Extract the (x, y) coordinate from the center of the cell holding the provided text.  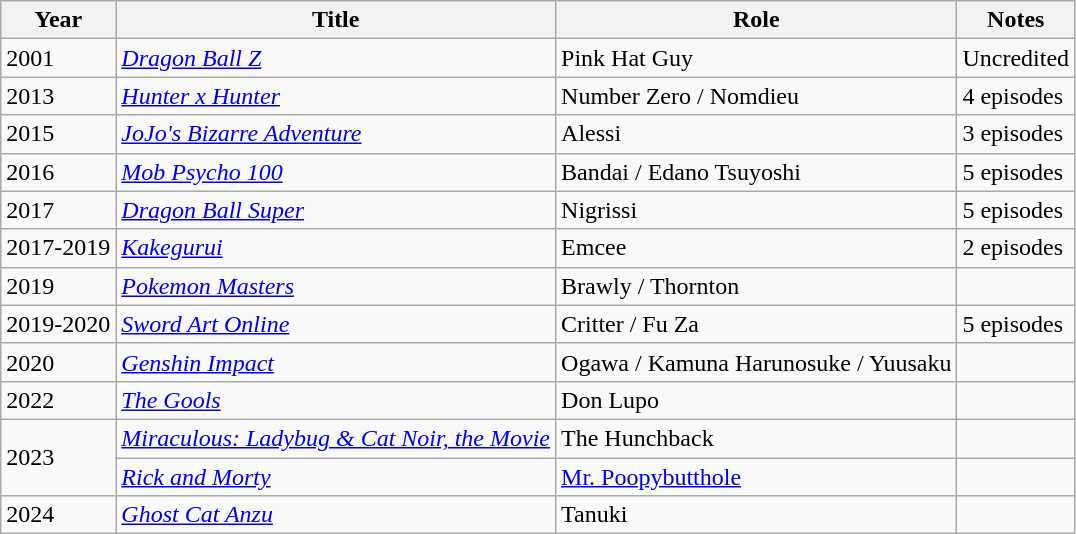
2015 (58, 134)
Critter / Fu Za (756, 324)
2 episodes (1016, 248)
2017 (58, 210)
Mob Psycho 100 (336, 172)
Dragon Ball Super (336, 210)
2019-2020 (58, 324)
Title (336, 20)
2016 (58, 172)
Notes (1016, 20)
Bandai / Edano Tsuyoshi (756, 172)
Miraculous: Ladybug & Cat Noir, the Movie (336, 438)
2019 (58, 286)
2024 (58, 515)
Rick and Morty (336, 477)
4 episodes (1016, 96)
2001 (58, 58)
Number Zero / Nomdieu (756, 96)
3 episodes (1016, 134)
Nigrissi (756, 210)
JoJo's Bizarre Adventure (336, 134)
Pink Hat Guy (756, 58)
Role (756, 20)
The Hunchback (756, 438)
Alessi (756, 134)
Genshin Impact (336, 362)
Uncredited (1016, 58)
2022 (58, 400)
Mr. Poopybutthole (756, 477)
Pokemon Masters (336, 286)
Hunter x Hunter (336, 96)
Emcee (756, 248)
The Gools (336, 400)
Dragon Ball Z (336, 58)
Ogawa / Kamuna Harunosuke / Yuusaku (756, 362)
Don Lupo (756, 400)
Kakegurui (336, 248)
2020 (58, 362)
Tanuki (756, 515)
Ghost Cat Anzu (336, 515)
Year (58, 20)
2013 (58, 96)
Sword Art Online (336, 324)
2017-2019 (58, 248)
Brawly / Thornton (756, 286)
2023 (58, 457)
